Pinpoint the cell where the given text exists, returning its (X, Y) midpoint coordinate. 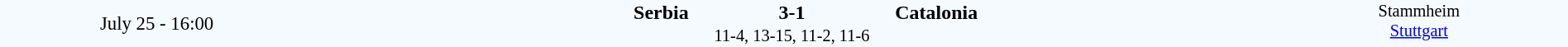
Catalonia (1082, 12)
July 25 - 16:00 (157, 23)
Serbia (501, 12)
3-1 (791, 12)
StammheimStuttgart (1419, 23)
11-4, 13-15, 11-2, 11-6 (792, 36)
